Identify which cell holds the provided text, then report its [X, Y] central coordinate. 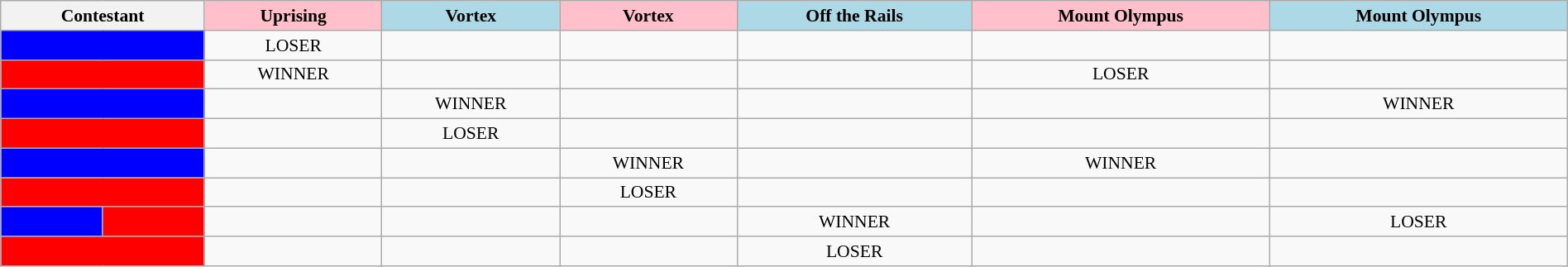
Off the Rails [854, 16]
Uprising [293, 16]
Contestant [103, 16]
